Pinpoint the cell where the given text exists, returning its (X, Y) midpoint coordinate. 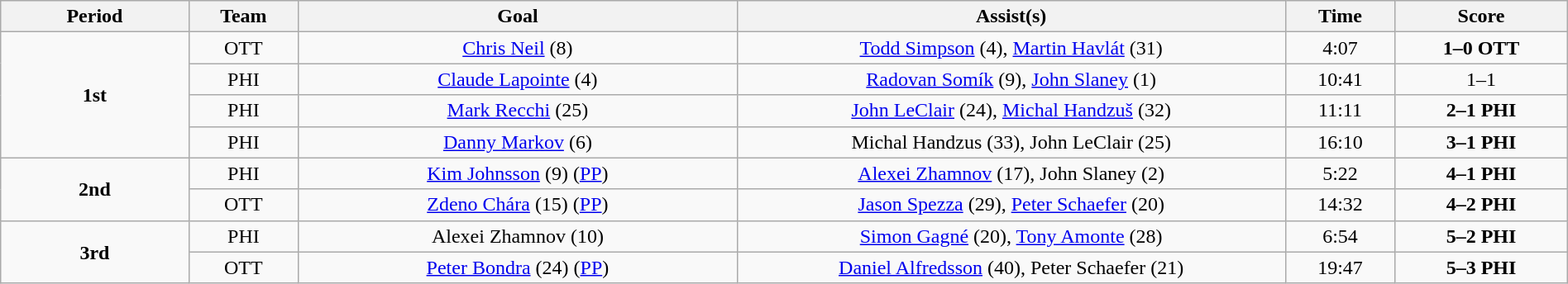
Todd Simpson (4), Martin Havlát (31) (1011, 48)
16:10 (1340, 142)
Alexei Zhamnov (10) (518, 236)
19:47 (1340, 267)
Time (1340, 17)
Peter Bondra (24) (PP) (518, 267)
Assist(s) (1011, 17)
4–2 PHI (1481, 205)
Chris Neil (8) (518, 48)
5:22 (1340, 173)
1–0 OTT (1481, 48)
Alexei Zhamnov (17), John Slaney (2) (1011, 173)
2–1 PHI (1481, 111)
Radovan Somík (9), John Slaney (1) (1011, 79)
4–1 PHI (1481, 173)
6:54 (1340, 236)
3–1 PHI (1481, 142)
Danny Markov (6) (518, 142)
5–3 PHI (1481, 267)
10:41 (1340, 79)
Goal (518, 17)
2nd (94, 189)
Zdeno Chára (15) (PP) (518, 205)
1st (94, 95)
Score (1481, 17)
Simon Gagné (20), Tony Amonte (28) (1011, 236)
14:32 (1340, 205)
Claude Lapointe (4) (518, 79)
4:07 (1340, 48)
Mark Recchi (25) (518, 111)
3rd (94, 252)
Team (243, 17)
11:11 (1340, 111)
Period (94, 17)
5–2 PHI (1481, 236)
Kim Johnsson (9) (PP) (518, 173)
1–1 (1481, 79)
John LeClair (24), Michal Handzuš (32) (1011, 111)
Jason Spezza (29), Peter Schaefer (20) (1011, 205)
Michal Handzus (33), John LeClair (25) (1011, 142)
Daniel Alfredsson (40), Peter Schaefer (21) (1011, 267)
